For the text-containing cell, return its midpoint in [x, y] coordinate format. 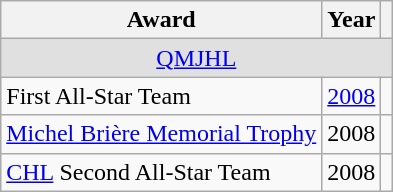
QMJHL [196, 58]
Award [162, 20]
Michel Brière Memorial Trophy [162, 134]
Year [352, 20]
CHL Second All-Star Team [162, 172]
First All-Star Team [162, 96]
